Capture the cell that displays the provided text and extract its (X, Y) central coordinate. 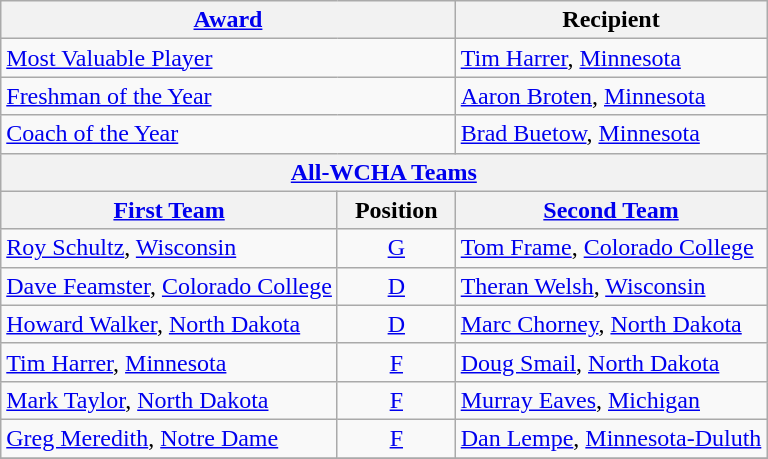
Most Valuable Player (228, 58)
Howard Walker, North Dakota (170, 324)
Coach of the Year (228, 134)
Greg Meredith, Notre Dame (170, 438)
Award (228, 20)
Position (396, 210)
Doug Smail, North Dakota (611, 362)
Freshman of the Year (228, 96)
Tom Frame, Colorado College (611, 248)
G (396, 248)
Roy Schultz, Wisconsin (170, 248)
Dan Lempe, Minnesota-Duluth (611, 438)
Dave Feamster, Colorado College (170, 286)
Mark Taylor, North Dakota (170, 400)
Marc Chorney, North Dakota (611, 324)
Second Team (611, 210)
Murray Eaves, Michigan (611, 400)
Brad Buetow, Minnesota (611, 134)
Theran Welsh, Wisconsin (611, 286)
Aaron Broten, Minnesota (611, 96)
Recipient (611, 20)
First Team (170, 210)
All-WCHA Teams (384, 172)
